Return the [x, y] coordinate for the center point of the cell that contains the specified text.  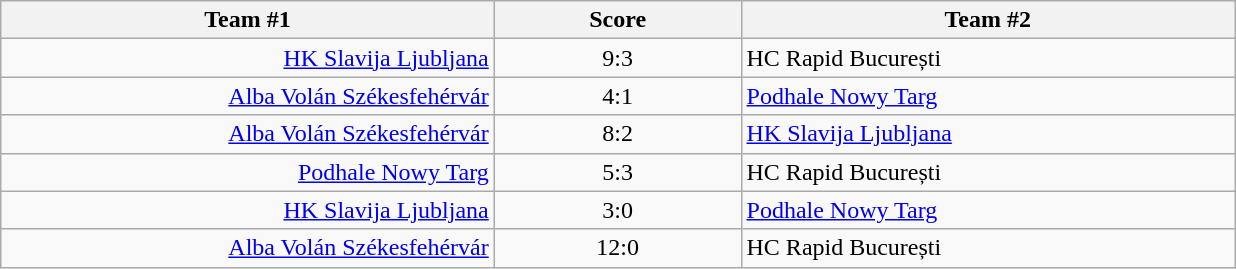
9:3 [618, 58]
Team #1 [248, 20]
4:1 [618, 96]
8:2 [618, 134]
5:3 [618, 172]
Score [618, 20]
12:0 [618, 248]
3:0 [618, 210]
Team #2 [988, 20]
